Locate the cell with the specified text and output its [x, y] center coordinate. 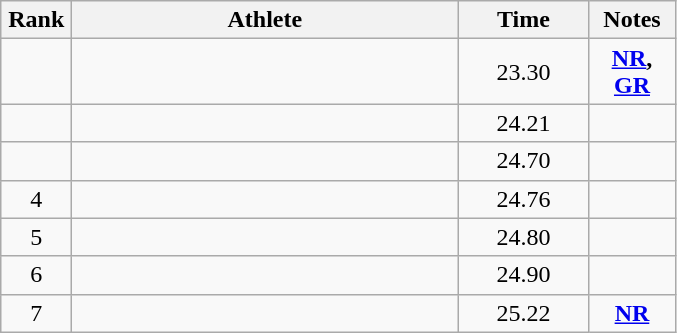
6 [36, 275]
5 [36, 237]
NR, GR [632, 72]
Athlete [265, 20]
23.30 [524, 72]
24.80 [524, 237]
4 [36, 199]
7 [36, 313]
24.76 [524, 199]
24.90 [524, 275]
Rank [36, 20]
24.21 [524, 123]
24.70 [524, 161]
25.22 [524, 313]
Time [524, 20]
NR [632, 313]
Notes [632, 20]
